Capture the cell that displays the provided text and extract its (x, y) central coordinate. 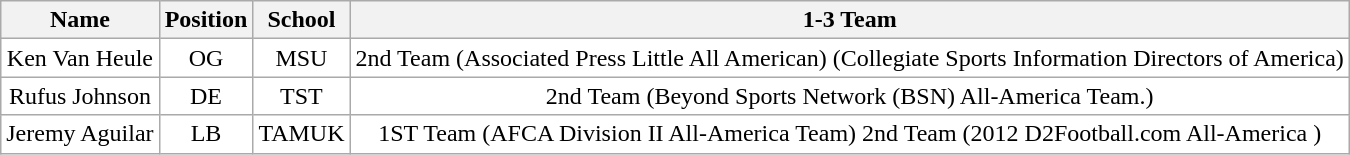
Position (206, 20)
OG (206, 58)
Jeremy Aguilar (80, 134)
LB (206, 134)
TAMUK (302, 134)
1ST Team (AFCA Division II All-America Team) 2nd Team (2012 D2Football.com All-America ) (850, 134)
Name (80, 20)
DE (206, 96)
Ken Van Heule (80, 58)
2nd Team (Associated Press Little All American) (Collegiate Sports Information Directors of America) (850, 58)
School (302, 20)
MSU (302, 58)
Rufus Johnson (80, 96)
TST (302, 96)
2nd Team (Beyond Sports Network (BSN) All-America Team.) (850, 96)
1-3 Team (850, 20)
